Extract the (X, Y) coordinate from the center of the cell holding the provided text.  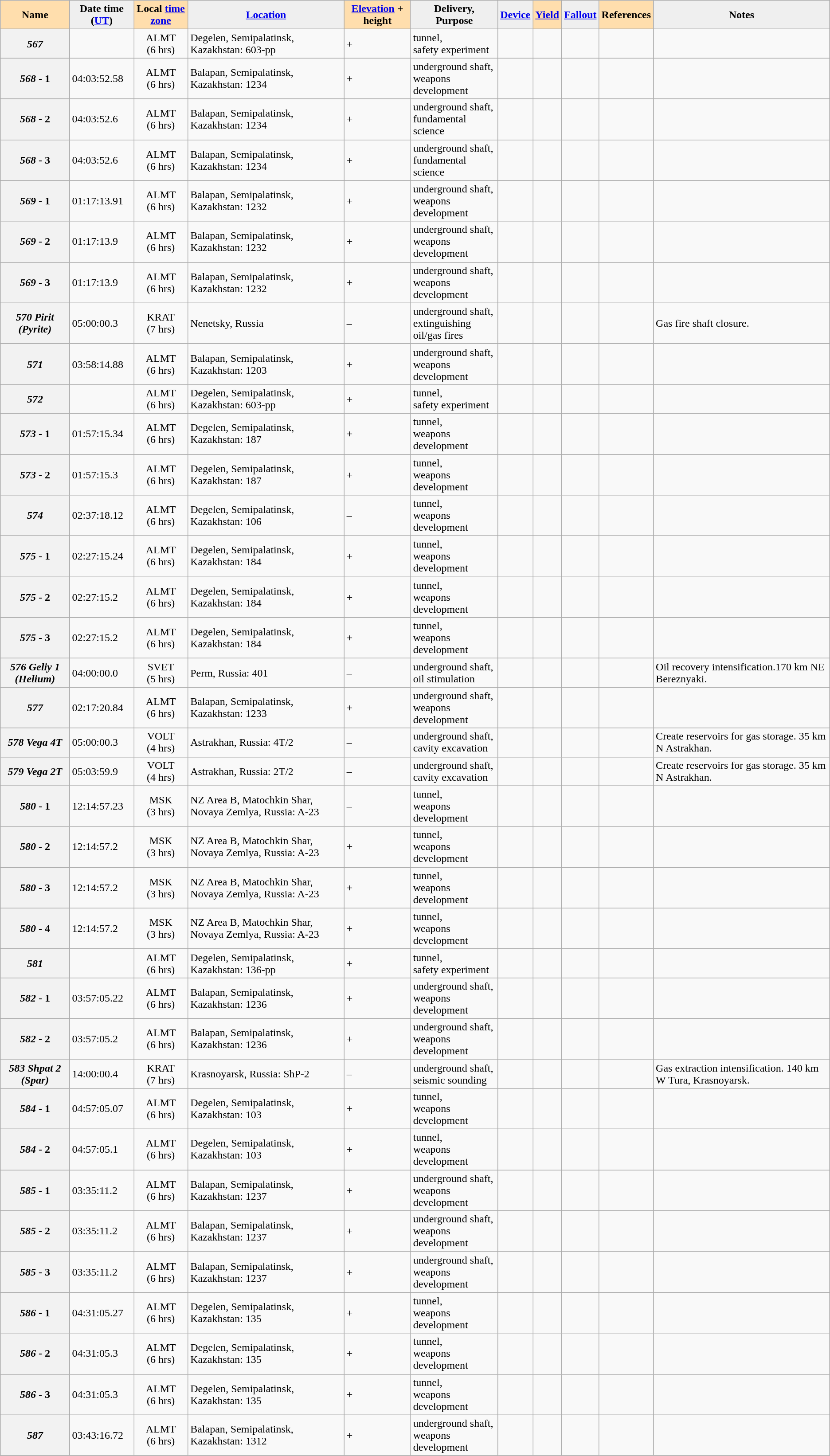
03:57:05.22 (102, 998)
579 Vega 2T (35, 771)
573 - 1 (35, 434)
585 - 2 (35, 1231)
Date time (UT) (102, 15)
Fallout (580, 15)
568 - 2 (35, 119)
569 - 1 (35, 201)
SVET (5 hrs) (161, 673)
01:57:15.34 (102, 434)
02:17:20.84 (102, 708)
03:57:05.2 (102, 1039)
587 (35, 1435)
580 - 1 (35, 806)
582 - 1 (35, 998)
03:58:14.88 (102, 364)
Degelen, Semipalatinsk, Kazakhstan: 136-pp (266, 963)
Perm, Russia: 401 (266, 673)
Balapan, Semipalatinsk, Kazakhstan: 1233 (266, 708)
Yield (547, 15)
586 - 3 (35, 1394)
04:57:05.1 (102, 1150)
578 Vega 4T (35, 742)
569 - 2 (35, 242)
Astrakhan, Russia: 4T/2 (266, 742)
Astrakhan, Russia: 2T/2 (266, 771)
584 - 1 (35, 1109)
580 - 4 (35, 928)
Gas extraction intensification. 140 km W Tura, Krasnoyarsk. (742, 1074)
586 - 1 (35, 1313)
568 - 3 (35, 160)
Local time zone (161, 15)
573 - 2 (35, 474)
Nenetsky, Russia (266, 323)
02:37:18.12 (102, 516)
575 - 1 (35, 556)
01:17:13.91 (102, 201)
Krasnoyarsk, Russia: ShP-2 (266, 1074)
576 Geliy 1 (Helium) (35, 673)
575 - 3 (35, 638)
Gas fire shaft closure. (742, 323)
Location (266, 15)
Oil recovery intensification.170 km NE Bereznyaki. (742, 673)
underground shaft,extinguishing oil/gas fires (454, 323)
580 - 2 (35, 847)
02:27:15.24 (102, 556)
05:03:59.9 (102, 771)
575 - 2 (35, 597)
Elevation + height (377, 15)
584 - 2 (35, 1150)
568 - 1 (35, 78)
Balapan, Semipalatinsk, Kazakhstan: 1203 (266, 364)
569 - 3 (35, 282)
574 (35, 516)
585 - 3 (35, 1272)
underground shaft,oil stimulation (454, 673)
577 (35, 708)
04:00:00.0 (102, 673)
underground shaft,seismic sounding (454, 1074)
12:14:57.23 (102, 806)
Delivery, Purpose (454, 15)
580 - 3 (35, 888)
583 Shpat 2 (Spar) (35, 1074)
572 (35, 399)
03:43:16.72 (102, 1435)
Balapan, Semipalatinsk, Kazakhstan: 1312 (266, 1435)
Device (515, 15)
Degelen, Semipalatinsk, Kazakhstan: 106 (266, 516)
14:00:00.4 (102, 1074)
582 - 2 (35, 1039)
571 (35, 364)
586 - 2 (35, 1354)
581 (35, 963)
Notes (742, 15)
Name (35, 15)
567 (35, 43)
References (626, 15)
570 Pirit (Pyrite) (35, 323)
04:31:05.27 (102, 1313)
04:57:05.07 (102, 1109)
04:03:52.58 (102, 78)
01:57:15.3 (102, 474)
585 - 1 (35, 1190)
